Scan for the cell matching the given text and deliver its (x, y) coordinate at center. 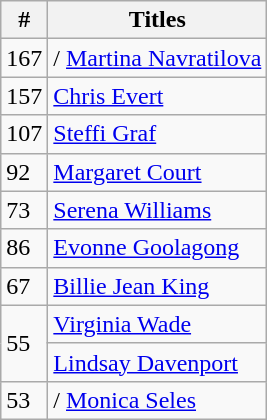
# (24, 20)
Evonne Goolagong (158, 248)
Virginia Wade (158, 324)
73 (24, 210)
86 (24, 248)
/ Monica Seles (158, 400)
55 (24, 343)
157 (24, 96)
167 (24, 58)
Serena Williams (158, 210)
92 (24, 172)
107 (24, 134)
Titles (158, 20)
Billie Jean King (158, 286)
Chris Evert (158, 96)
53 (24, 400)
Steffi Graf (158, 134)
67 (24, 286)
/ Martina Navratilova (158, 58)
Margaret Court (158, 172)
Lindsay Davenport (158, 362)
